Search for the cell housing the specified text and yield its [X, Y] center coordinate. 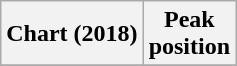
Peakposition [189, 34]
Chart (2018) [72, 34]
